Locate the cell with the specified text and output its (X, Y) center coordinate. 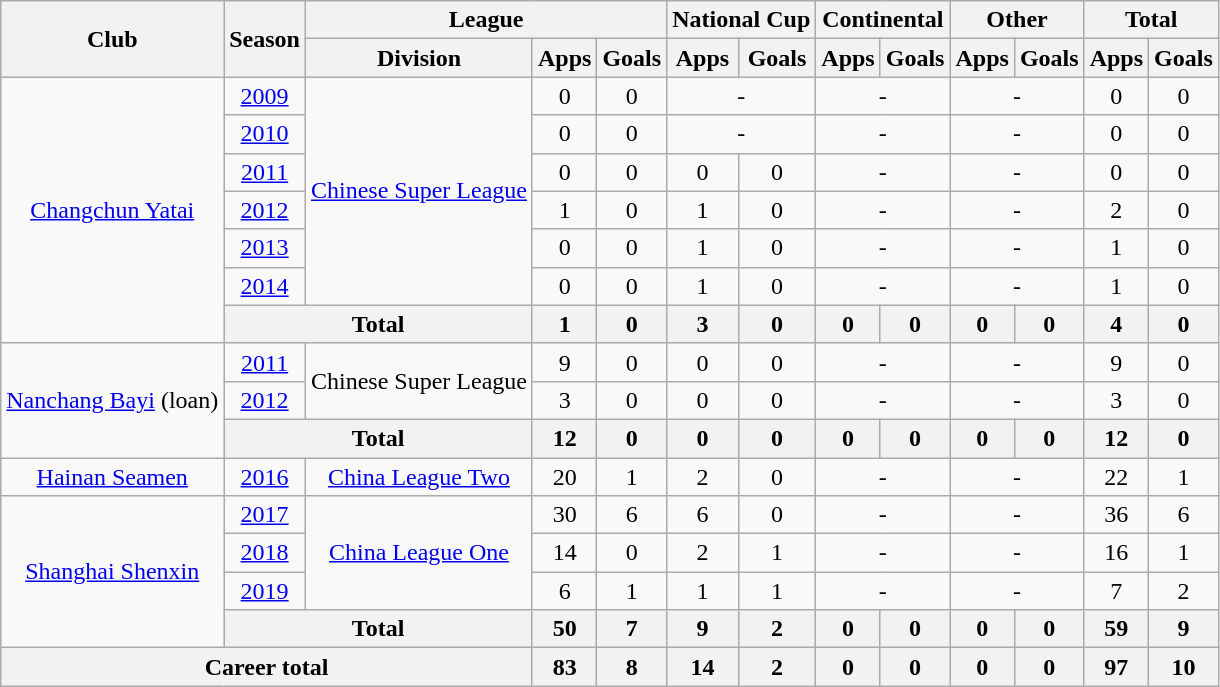
83 (564, 667)
2010 (265, 134)
22 (1116, 477)
Shanghai Shenxin (112, 572)
Nanchang Bayi (loan) (112, 400)
Changchun Yatai (112, 210)
2017 (265, 515)
10 (1184, 667)
50 (564, 629)
Career total (267, 667)
Continental (883, 20)
97 (1116, 667)
59 (1116, 629)
Other (1017, 20)
20 (564, 477)
2013 (265, 248)
Club (112, 39)
League (486, 20)
36 (1116, 515)
Division (418, 58)
2018 (265, 553)
2019 (265, 591)
2016 (265, 477)
Hainan Seamen (112, 477)
China League Two (418, 477)
National Cup (742, 20)
30 (564, 515)
16 (1116, 553)
4 (1116, 324)
China League One (418, 553)
Season (265, 39)
2009 (265, 96)
2014 (265, 286)
8 (632, 667)
